Find where the given text appears and provide that cell's center as [x, y] coordinate. 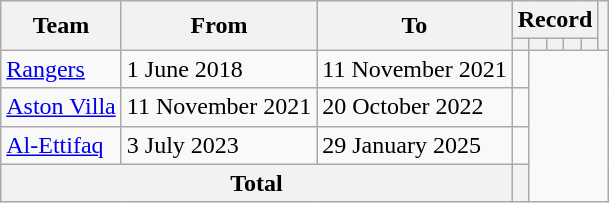
Team [62, 26]
Aston Villa [62, 107]
Record [555, 20]
3 July 2023 [218, 145]
Al-Ettifaq [62, 145]
1 June 2018 [218, 69]
29 January 2025 [414, 145]
To [414, 26]
Total [256, 183]
Rangers [62, 69]
20 October 2022 [414, 107]
From [218, 26]
